Determine the (X, Y) coordinate at the center of the cell enclosing the given text.  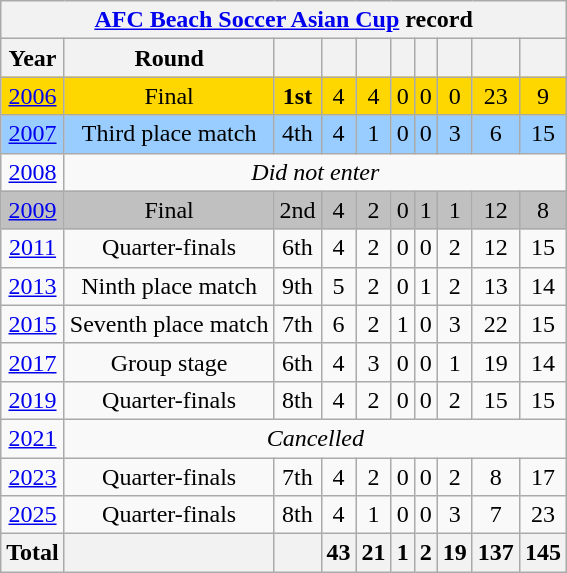
Round (169, 58)
2017 (33, 362)
2nd (298, 210)
5 (338, 286)
Seventh place match (169, 324)
2007 (33, 134)
2015 (33, 324)
4th (298, 134)
21 (374, 553)
2021 (33, 438)
137 (496, 553)
AFC Beach Soccer Asian Cup record (284, 20)
13 (496, 286)
17 (542, 477)
145 (542, 553)
2013 (33, 286)
Total (33, 553)
Ninth place match (169, 286)
9 (542, 96)
7 (496, 515)
43 (338, 553)
2025 (33, 515)
1st (298, 96)
9th (298, 286)
Did not enter (315, 172)
2019 (33, 400)
2006 (33, 96)
2009 (33, 210)
Third place match (169, 134)
Group stage (169, 362)
Cancelled (315, 438)
2008 (33, 172)
Year (33, 58)
22 (496, 324)
2023 (33, 477)
2011 (33, 248)
